Pinpoint the cell where the given text exists, returning its [x, y] midpoint coordinate. 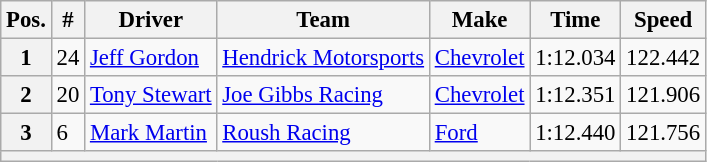
Speed [664, 20]
Joe Gibbs Racing [323, 95]
20 [68, 95]
Driver [151, 20]
24 [68, 58]
121.906 [664, 95]
Hendrick Motorsports [323, 58]
1:12.034 [576, 58]
122.442 [664, 58]
Roush Racing [323, 133]
Jeff Gordon [151, 58]
Mark Martin [151, 133]
Ford [479, 133]
6 [68, 133]
Pos. [26, 20]
# [68, 20]
1:12.440 [576, 133]
3 [26, 133]
Team [323, 20]
1 [26, 58]
Tony Stewart [151, 95]
Time [576, 20]
2 [26, 95]
1:12.351 [576, 95]
Make [479, 20]
121.756 [664, 133]
